Identify which cell holds the provided text, then report its [X, Y] central coordinate. 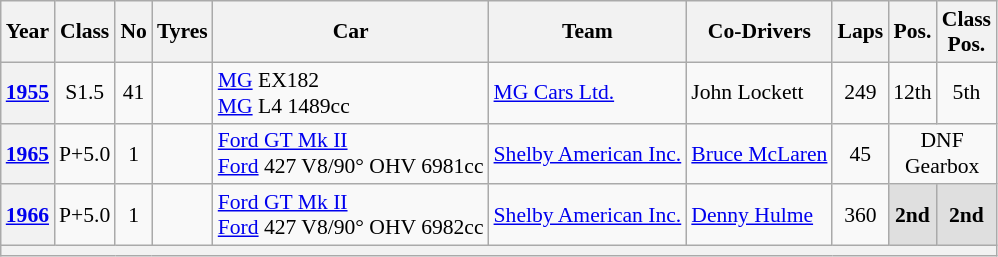
MG Cars Ltd. [588, 92]
S1.5 [84, 92]
John Lockett [759, 92]
Ford GT Mk IIFord 427 V8/90° OHV 6982cc [351, 216]
Year [28, 32]
41 [134, 92]
Ford GT Mk IIFord 427 V8/90° OHV 6981cc [351, 154]
MG EX182MG L4 1489cc [351, 92]
No [134, 32]
360 [860, 216]
Car [351, 32]
DNFGearbox [942, 154]
5th [966, 92]
249 [860, 92]
Class [84, 32]
12th [912, 92]
Tyres [182, 32]
Co-Drivers [759, 32]
Laps [860, 32]
Pos. [912, 32]
Denny Hulme [759, 216]
Bruce McLaren [759, 154]
Team [588, 32]
45 [860, 154]
1955 [28, 92]
1966 [28, 216]
1965 [28, 154]
ClassPos. [966, 32]
